Pinpoint the cell where the given text exists, returning its [x, y] midpoint coordinate. 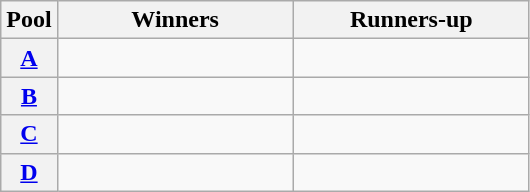
B [29, 96]
A [29, 58]
Runners-up [411, 20]
Winners [175, 20]
D [29, 172]
C [29, 134]
Pool [29, 20]
